Return [X, Y] of the center of cell containing provided text 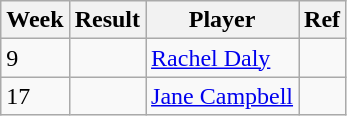
Player [222, 20]
17 [35, 96]
9 [35, 58]
Rachel Daly [222, 58]
Week [35, 20]
Ref [322, 20]
Jane Campbell [222, 96]
Result [107, 20]
